Output the (x, y) coordinate of the center of the cell containing the given text.  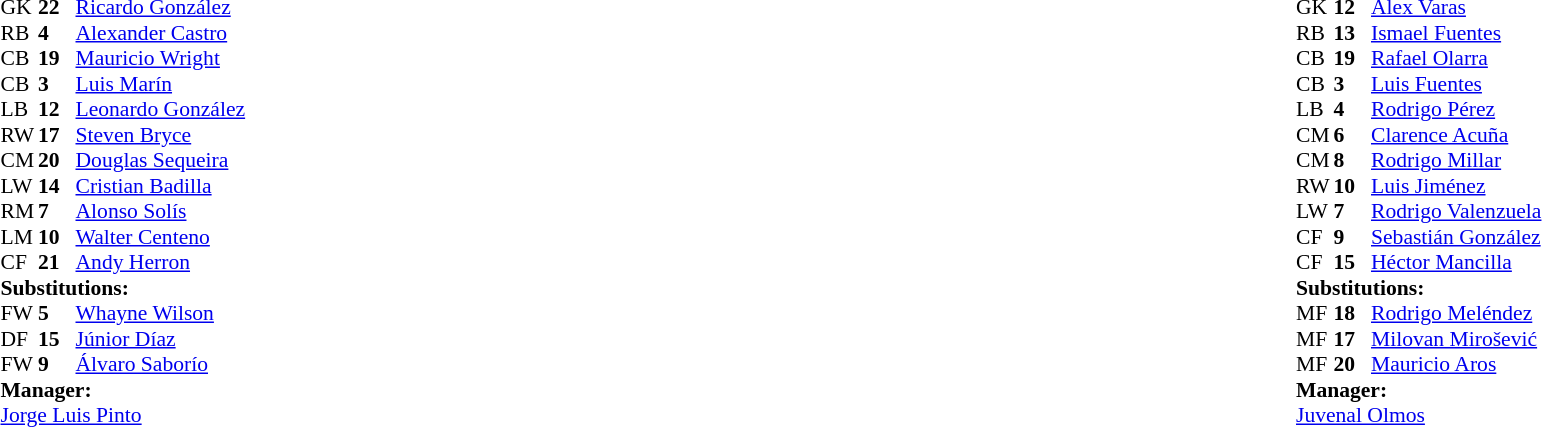
Rodrigo Pérez (1456, 109)
Cristian Badilla (164, 186)
12 (57, 109)
Luis Marín (164, 84)
21 (57, 263)
Walter Centeno (164, 237)
Rafael Olarra (1456, 59)
Rodrigo Millar (1456, 161)
Luis Jiménez (1456, 186)
Júnior Díaz (164, 339)
Ismael Fuentes (1456, 33)
Alonso Solís (164, 211)
Douglas Sequeira (164, 161)
DF (19, 339)
Whayne Wilson (164, 313)
18 (1353, 313)
Milovan Mirošević (1456, 339)
8 (1353, 161)
LM (19, 237)
5 (57, 313)
Leonardo González (164, 109)
Álvaro Saborío (164, 365)
Rodrigo Meléndez (1456, 313)
6 (1353, 135)
Rodrigo Valenzuela (1456, 211)
Steven Bryce (164, 135)
Clarence Acuña (1456, 135)
13 (1353, 33)
Alexander Castro (164, 33)
Héctor Mancilla (1456, 263)
Luis Fuentes (1456, 84)
Mauricio Wright (164, 59)
RM (19, 211)
Sebastián González (1456, 237)
Mauricio Aros (1456, 365)
14 (57, 186)
Andy Herron (164, 263)
